Pinpoint the cell where the given text exists, returning its [X, Y] midpoint coordinate. 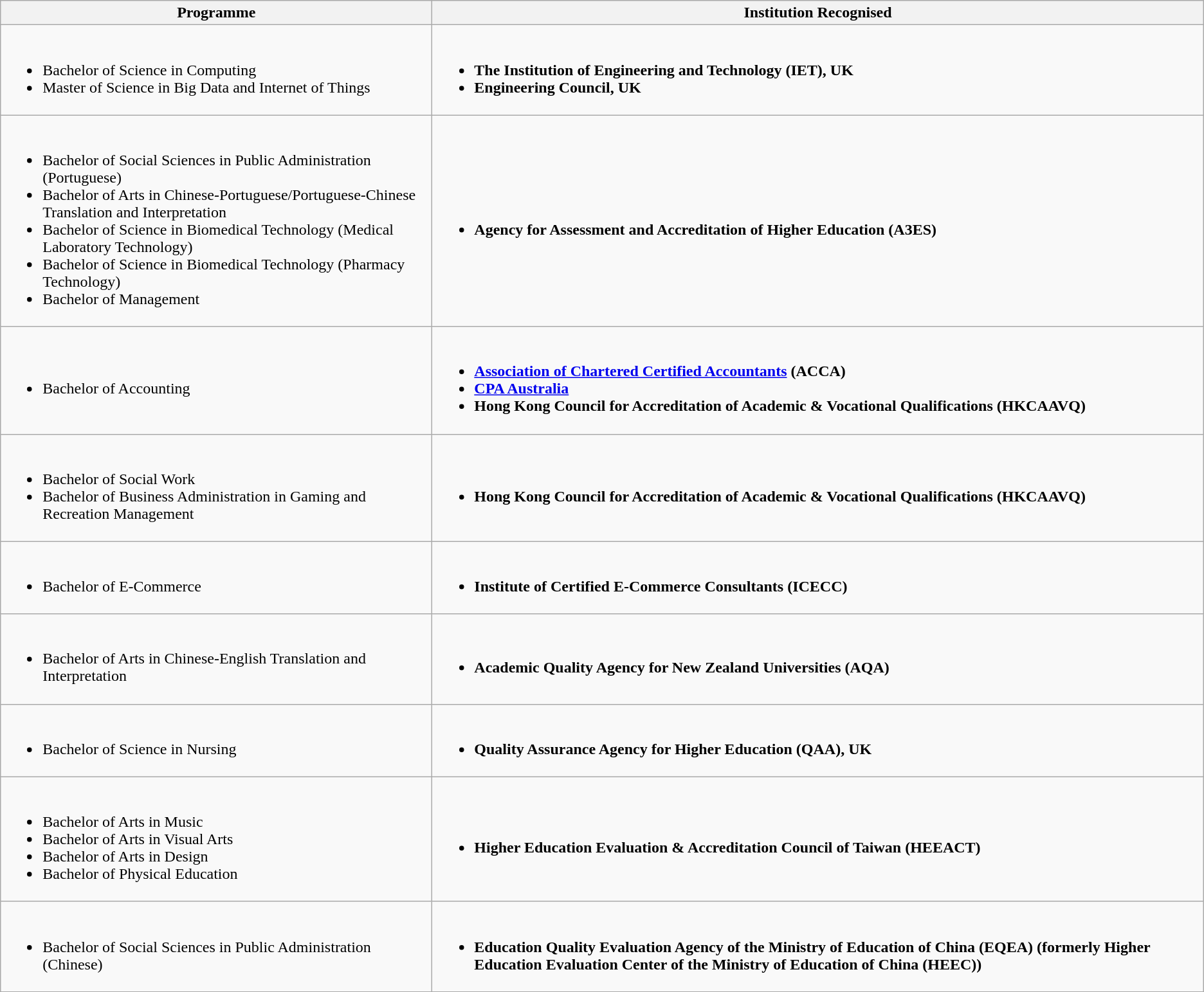
Agency for Assessment and Accreditation of Higher Education (A3ES) [818, 221]
Bachelor of Social WorkBachelor of Business Administration in Gaming and Recreation Management [216, 487]
Programme [216, 13]
Institute of Certified E-Commerce Consultants (ICECC) [818, 577]
The Institution of Engineering and Technology (IET), UKEngineering Council, UK [818, 70]
Higher Education Evaluation & Accreditation Council of Taiwan (HEEACT) [818, 839]
Hong Kong Council for Accreditation of Academic & Vocational Qualifications (HKCAAVQ) [818, 487]
Institution Recognised [818, 13]
Academic Quality Agency for New Zealand Universities (AQA) [818, 659]
Bachelor of Social Sciences in Public Administration (Chinese) [216, 946]
Bachelor of Accounting [216, 381]
Quality Assurance Agency for Higher Education (QAA), UK [818, 741]
Bachelor of Arts in MusicBachelor of Arts in Visual ArtsBachelor of Arts in DesignBachelor of Physical Education [216, 839]
Bachelor of Science in ComputingMaster of Science in Big Data and Internet of Things [216, 70]
Bachelor of Science in Nursing [216, 741]
Bachelor of E-Commerce [216, 577]
Bachelor of Arts in Chinese-English Translation and Interpretation [216, 659]
